Detect which cell encompasses the target text, then output its (X, Y) center coordinate. 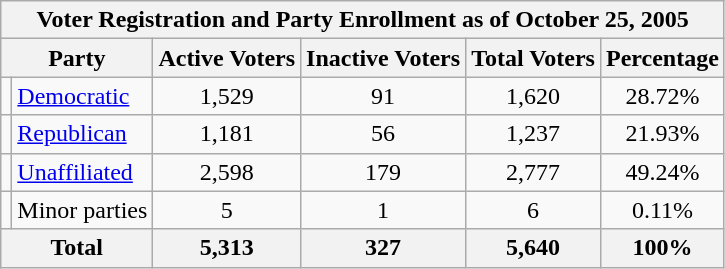
100% (662, 248)
0.11% (662, 210)
179 (384, 172)
28.72% (662, 96)
56 (384, 134)
Unaffiliated (82, 172)
Democratic (82, 96)
Party (77, 58)
1,529 (227, 96)
1,181 (227, 134)
6 (534, 210)
5,640 (534, 248)
49.24% (662, 172)
91 (384, 96)
5,313 (227, 248)
5 (227, 210)
327 (384, 248)
Percentage (662, 58)
21.93% (662, 134)
Voter Registration and Party Enrollment as of October 25, 2005 (363, 20)
2,598 (227, 172)
1,237 (534, 134)
Inactive Voters (384, 58)
Minor parties (82, 210)
1,620 (534, 96)
Total (77, 248)
Total Voters (534, 58)
Republican (82, 134)
2,777 (534, 172)
1 (384, 210)
Active Voters (227, 58)
